Output the [x, y] coordinate of the center of the cell containing the given text.  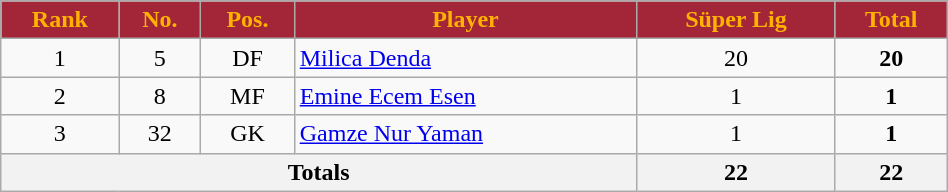
Emine Ecem Esen [465, 96]
Player [465, 20]
5 [160, 58]
MF [248, 96]
3 [60, 134]
Total [891, 20]
Totals [319, 172]
2 [60, 96]
Süper Lig [736, 20]
32 [160, 134]
GK [248, 134]
DF [248, 58]
Milica Denda [465, 58]
Gamze Nur Yaman [465, 134]
8 [160, 96]
No. [160, 20]
Rank [60, 20]
Pos. [248, 20]
